Determine the [X, Y] coordinate at the center of the cell enclosing the given text.  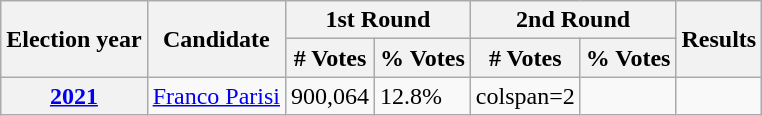
12.8% [423, 96]
Election year [74, 39]
1st Round [378, 20]
Results [719, 39]
Franco Parisi [216, 96]
2021 [74, 96]
900,064 [330, 96]
colspan=2 [525, 96]
Candidate [216, 39]
2nd Round [573, 20]
